Pinpoint the cell where the given text exists, returning its [X, Y] midpoint coordinate. 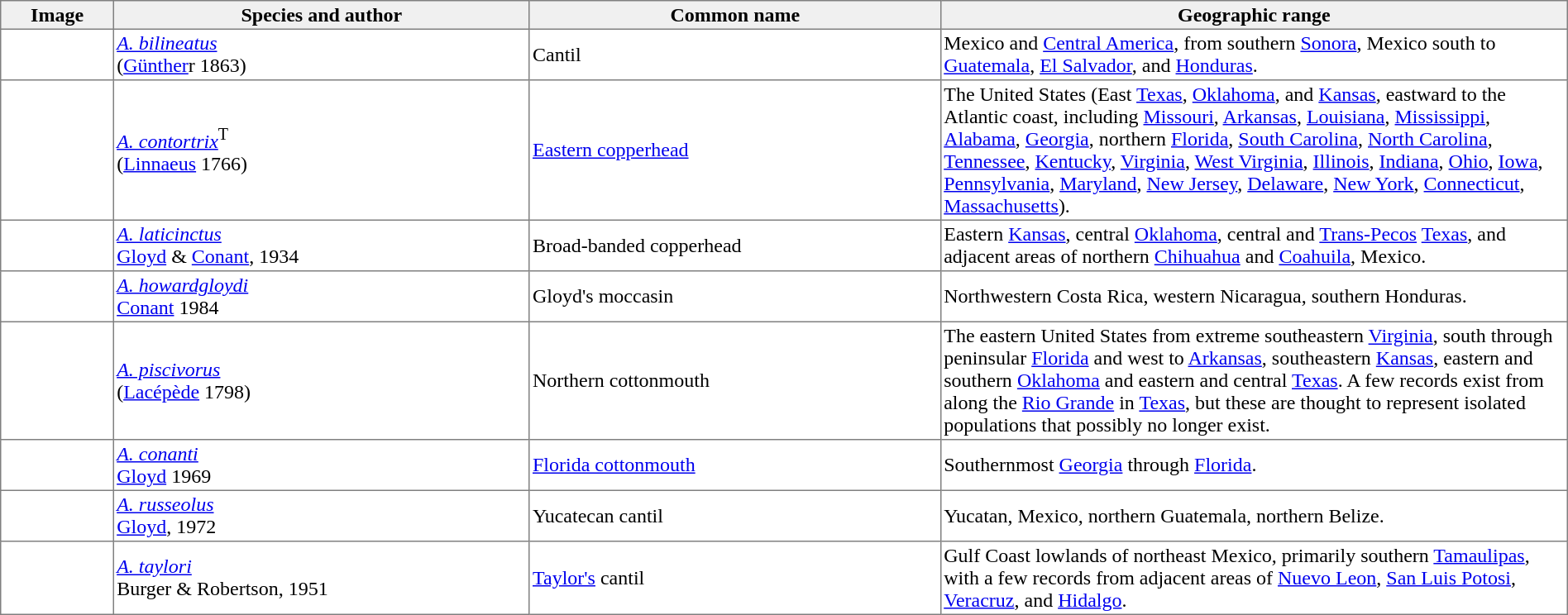
A. conantiGloyd 1969 [321, 465]
Geographic range [1254, 15]
A. bilineatus(Güntherr 1863) [321, 55]
Common name [734, 15]
Mexico and Central America, from southern Sonora, Mexico south to Guatemala, El Salvador, and Honduras. [1254, 55]
A. russeolusGloyd, 1972 [321, 516]
Image [58, 15]
Cantil [734, 55]
A. piscivorus(Lacépède 1798) [321, 380]
A. contortrixT(Linnaeus 1766) [321, 150]
Northern cottonmouth [734, 380]
Florida cottonmouth [734, 465]
Eastern Kansas, central Oklahoma, central and Trans-Pecos Texas, and adjacent areas of northern Chihuahua and Coahuila, Mexico. [1254, 246]
A. tayloriBurger & Robertson, 1951 [321, 578]
Taylor's cantil [734, 578]
Yucatecan cantil [734, 516]
Southernmost Georgia through Florida. [1254, 465]
Species and author [321, 15]
Northwestern Costa Rica, western Nicaragua, southern Honduras. [1254, 297]
Yucatan, Mexico, northern Guatemala, northern Belize. [1254, 516]
Eastern copperhead [734, 150]
A. howardgloydiConant 1984 [321, 297]
Gloyd's moccasin [734, 297]
Broad-banded copperhead [734, 246]
A. laticinctusGloyd & Conant, 1934 [321, 246]
